From the cell containing the given text, extract its center point as (x, y) coordinate. 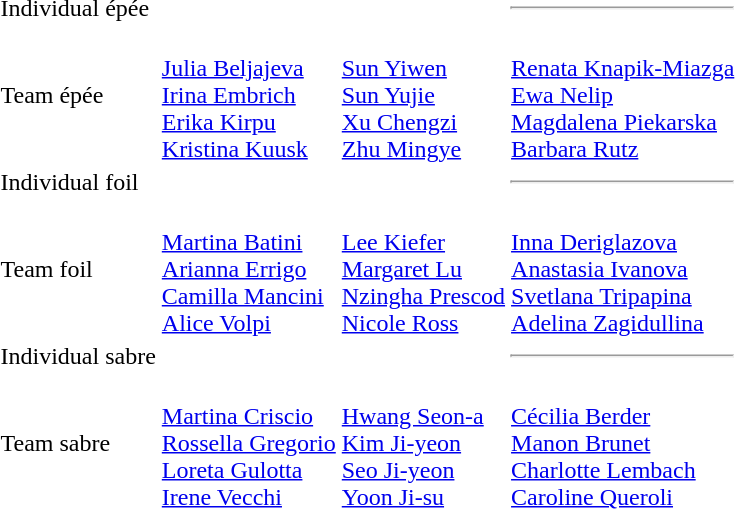
Lee KieferMargaret LuNzingha PrescodNicole Ross (423, 269)
Julia BeljajevaIrina EmbrichErika KirpuKristina Kuusk (248, 95)
Sun YiwenSun YujieXu ChengziZhu Mingye (423, 95)
Martina BatiniArianna ErrigoCamilla ManciniAlice Volpi (248, 269)
